Output the [X, Y] coordinate of the center of the cell containing the given text.  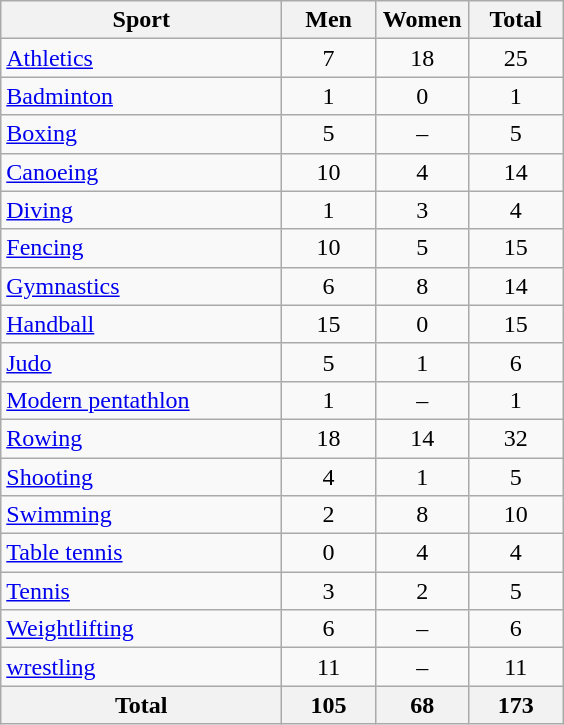
68 [422, 705]
173 [516, 705]
Diving [142, 210]
Table tennis [142, 553]
32 [516, 438]
Rowing [142, 438]
Sport [142, 20]
Badminton [142, 96]
Gymnastics [142, 286]
Boxing [142, 134]
wrestling [142, 667]
7 [329, 58]
105 [329, 705]
Tennis [142, 591]
Shooting [142, 477]
Athletics [142, 58]
Modern pentathlon [142, 400]
Weightlifting [142, 629]
Men [329, 20]
25 [516, 58]
Fencing [142, 248]
Women [422, 20]
Judo [142, 362]
Canoeing [142, 172]
Swimming [142, 515]
Handball [142, 324]
